Output the [X, Y] coordinate of the center of the cell containing the given text.  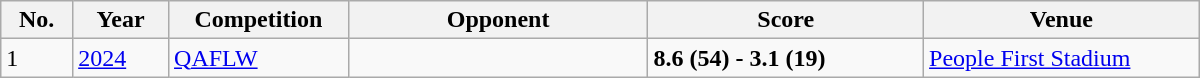
QAFLW [259, 58]
No. [37, 20]
People First Stadium [1062, 58]
Opponent [498, 20]
2024 [121, 58]
Competition [259, 20]
1 [37, 58]
Venue [1062, 20]
8.6 (54) - 3.1 (19) [786, 58]
Score [786, 20]
Year [121, 20]
